Detect which cell encompasses the target text, then output its (X, Y) center coordinate. 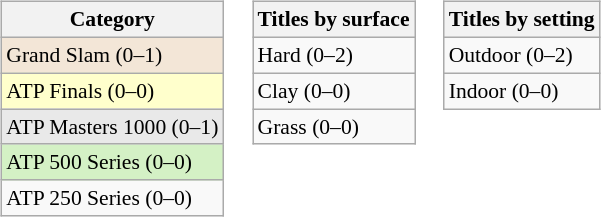
Titles by setting (522, 20)
Titles by surface (334, 20)
Outdoor (0–2) (522, 55)
Grand Slam (0–1) (112, 55)
Clay (0–0) (334, 91)
Indoor (0–0) (522, 91)
ATP Finals (0–0) (112, 91)
ATP Masters 1000 (0–1) (112, 127)
ATP 500 Series (0–0) (112, 162)
ATP 250 Series (0–0) (112, 198)
Hard (0–2) (334, 55)
Grass (0–0) (334, 127)
Category (112, 20)
